Capture the cell that displays the provided text and extract its (X, Y) central coordinate. 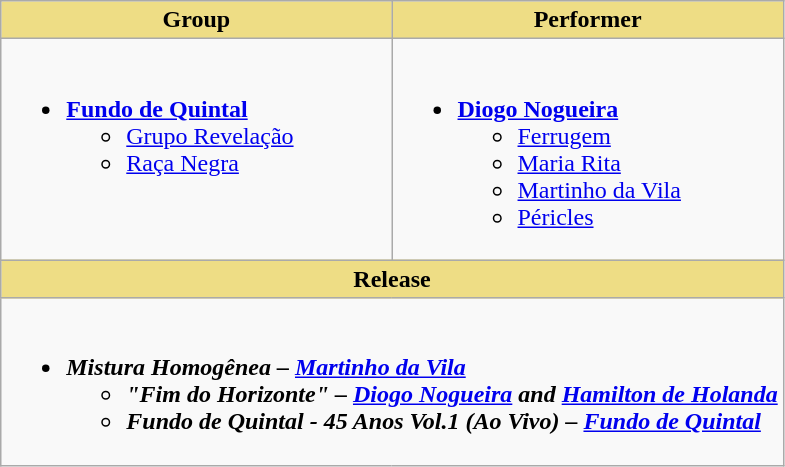
Group (196, 20)
Performer (588, 20)
Fundo de QuintalGrupo RevelaçãoRaça Negra (196, 150)
Release (392, 279)
Diogo NogueiraFerrugemMaria RitaMartinho da VilaPéricles (588, 150)
